Return the (X, Y) coordinate for the center point of the cell that contains the specified text.  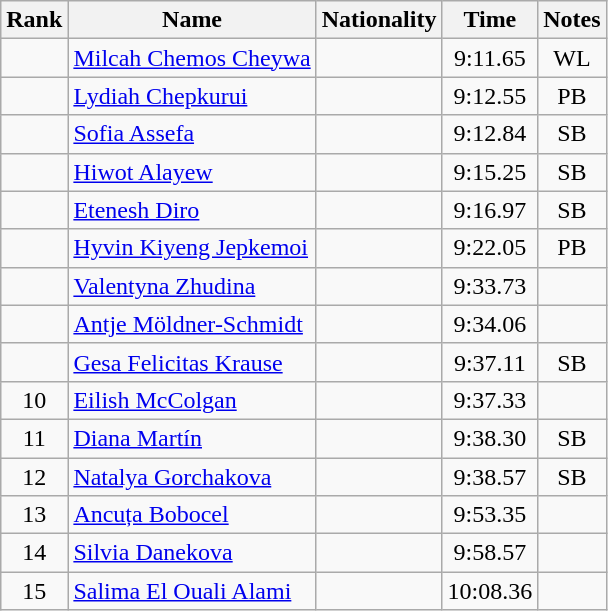
9:16.97 (490, 210)
Natalya Gorchakova (192, 477)
Etenesh Diro (192, 210)
WL (572, 58)
9:37.33 (490, 400)
Antje Möldner-Schmidt (192, 324)
13 (34, 515)
Eilish McColgan (192, 400)
Nationality (379, 20)
Hiwot Alayew (192, 172)
10 (34, 400)
Diana Martín (192, 438)
Silvia Danekova (192, 553)
Name (192, 20)
Sofia Assefa (192, 134)
9:11.65 (490, 58)
Lydiah Chepkurui (192, 96)
Hyvin Kiyeng Jepkemoi (192, 248)
9:38.30 (490, 438)
Rank (34, 20)
9:33.73 (490, 286)
Gesa Felicitas Krause (192, 362)
Ancuța Bobocel (192, 515)
9:22.05 (490, 248)
10:08.36 (490, 591)
9:58.57 (490, 553)
9:34.06 (490, 324)
9:38.57 (490, 477)
Notes (572, 20)
9:15.25 (490, 172)
15 (34, 591)
Time (490, 20)
9:37.11 (490, 362)
Salima El Ouali Alami (192, 591)
14 (34, 553)
9:12.84 (490, 134)
12 (34, 477)
9:53.35 (490, 515)
Valentyna Zhudina (192, 286)
11 (34, 438)
9:12.55 (490, 96)
Milcah Chemos Cheywa (192, 58)
